Return the (x, y) coordinate for the center point of the cell that contains the specified text.  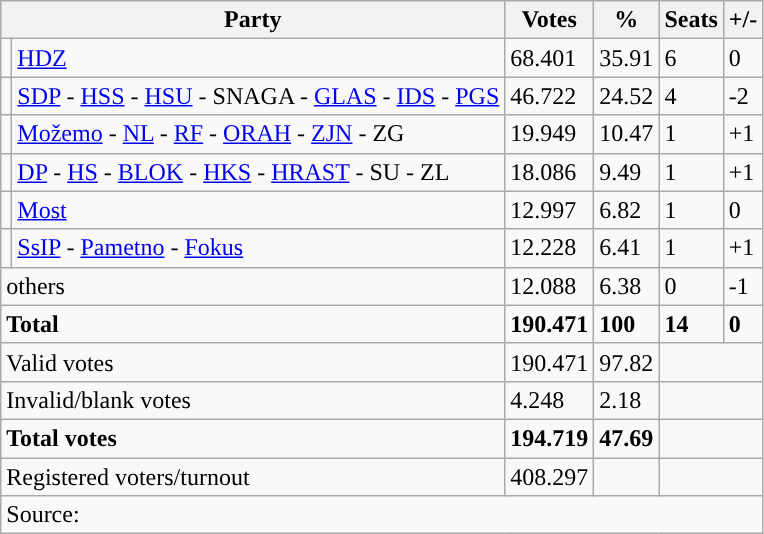
10.47 (626, 134)
-2 (742, 96)
9.49 (626, 172)
Invalid/blank votes (253, 400)
HDZ (258, 58)
6.82 (626, 210)
408.297 (550, 477)
12.088 (550, 286)
Source: (382, 515)
Party (253, 20)
Total votes (253, 438)
DP - HS - BLOK - HKS - HRAST - SU - ZL (258, 172)
46.722 (550, 96)
Možemo - NL - RF - ORAH - ZJN - ZG (258, 134)
others (253, 286)
35.91 (626, 58)
68.401 (550, 58)
19.949 (550, 134)
24.52 (626, 96)
% (626, 20)
+/- (742, 20)
194.719 (550, 438)
SsIP - Pametno - Fokus (258, 248)
12.997 (550, 210)
Most (258, 210)
6 (691, 58)
Votes (550, 20)
SDP - HSS - HSU - SNAGA - GLAS - IDS - PGS (258, 96)
-1 (742, 286)
Valid votes (253, 362)
Total (253, 324)
4 (691, 96)
97.82 (626, 362)
6.41 (626, 248)
Seats (691, 20)
47.69 (626, 438)
18.086 (550, 172)
100 (626, 324)
Registered voters/turnout (253, 477)
4.248 (550, 400)
6.38 (626, 286)
2.18 (626, 400)
14 (691, 324)
12.228 (550, 248)
